Output the [X, Y] coordinate of the center of the cell containing the given text.  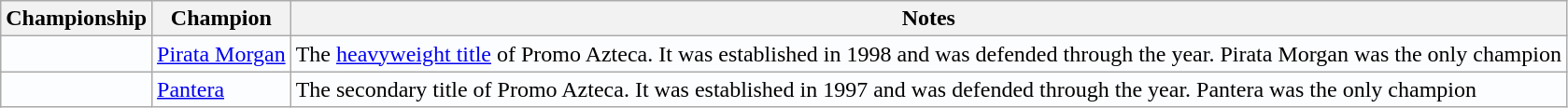
Notes [928, 19]
The heavyweight title of Promo Azteca. It was established in 1998 and was defended through the year. Pirata Morgan was the only champion [928, 54]
Pantera [222, 89]
The secondary title of Promo Azteca. It was established in 1997 and was defended through the year. Pantera was the only champion [928, 89]
Pirata Morgan [222, 54]
Champion [222, 19]
Championship [77, 19]
